From the cell containing the given text, extract its center point as (X, Y) coordinate. 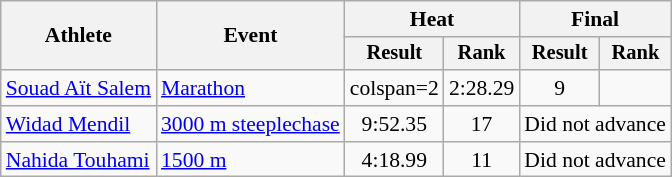
Athlete (78, 36)
3000 m steeplechase (250, 124)
9:52.35 (394, 124)
colspan=2 (394, 88)
Widad Mendil (78, 124)
17 (482, 124)
Event (250, 36)
Souad Aït Salem (78, 88)
9 (560, 88)
Did not advance (595, 124)
2:28.29 (482, 88)
Heat (432, 19)
Marathon (250, 88)
Final (595, 19)
